Capture the cell that displays the provided text and extract its (X, Y) central coordinate. 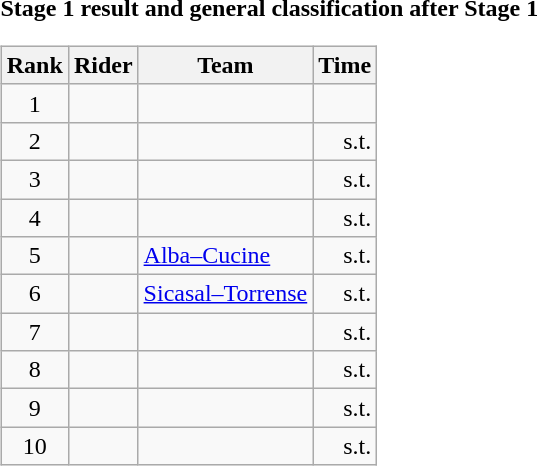
Rank (34, 65)
6 (34, 294)
1 (34, 103)
9 (34, 408)
5 (34, 256)
8 (34, 370)
4 (34, 217)
Team (226, 65)
10 (34, 446)
Alba–Cucine (226, 256)
Sicasal–Torrense (226, 294)
3 (34, 179)
Rider (103, 65)
2 (34, 141)
Time (345, 65)
7 (34, 332)
